Capture the cell that displays the provided text and extract its [X, Y] central coordinate. 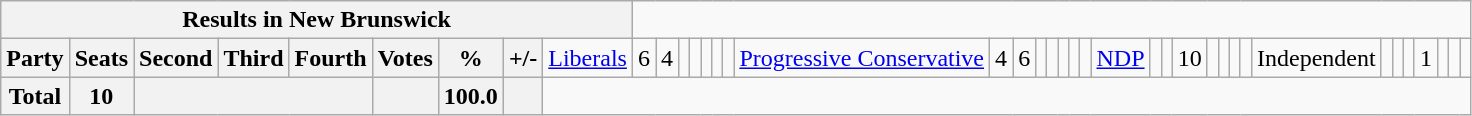
1 [1426, 58]
Progressive Conservative [862, 58]
% [470, 58]
Second [176, 58]
Fourth [330, 58]
Third [254, 58]
Liberals [588, 58]
Total [35, 96]
Independent [1317, 58]
Votes [405, 58]
Results in New Brunswick [317, 20]
Party [35, 58]
100.0 [470, 96]
Seats [101, 58]
NDP [1120, 58]
+/- [522, 58]
